Provide the [x, y] coordinate of the cell's center where the given text is located.  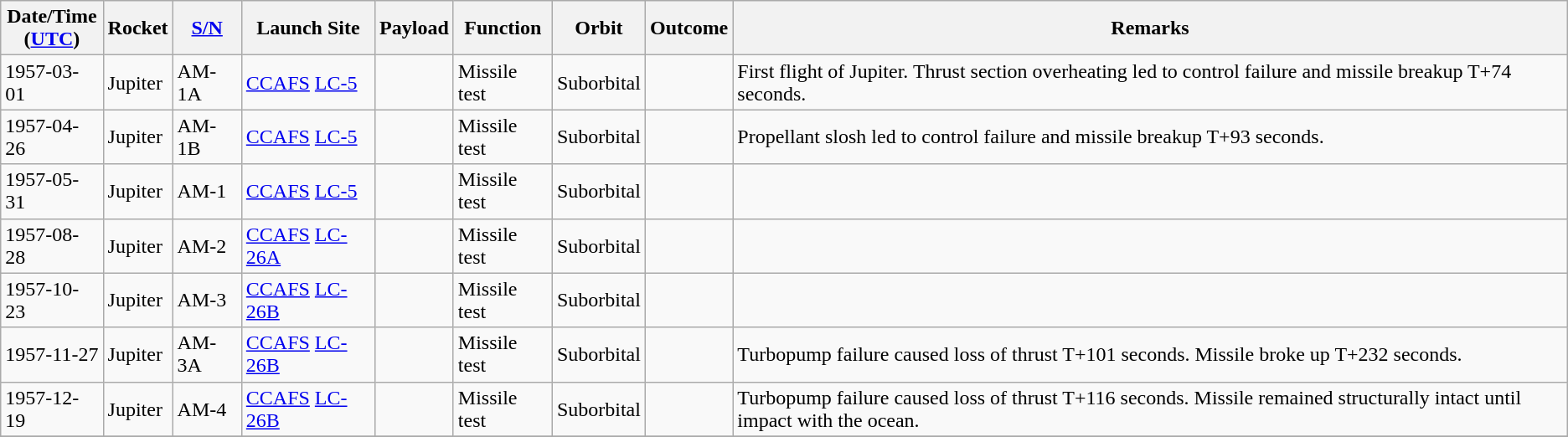
1957-11-27 [52, 355]
CCAFS LC-26A [308, 246]
Turbopump failure caused loss of thrust T+116 seconds. Missile remained structurally intact until impact with the ocean. [1150, 409]
1957-05-31 [52, 191]
1957-12-19 [52, 409]
Turbopump failure caused loss of thrust T+101 seconds. Missile broke up T+232 seconds. [1150, 355]
Orbit [598, 28]
1957-04-26 [52, 137]
Rocket [137, 28]
AM-4 [207, 409]
AM-1 [207, 191]
Launch Site [308, 28]
AM-1A [207, 82]
AM-3A [207, 355]
Function [503, 28]
First flight of Jupiter. Thrust section overheating led to control failure and missile breakup T+74 seconds. [1150, 82]
1957-10-23 [52, 300]
Payload [415, 28]
Date/Time(UTC) [52, 28]
1957-03-01 [52, 82]
AM-2 [207, 246]
Outcome [689, 28]
S/N [207, 28]
Propellant slosh led to control failure and missile breakup T+93 seconds. [1150, 137]
AM-1B [207, 137]
1957-08-28 [52, 246]
AM-3 [207, 300]
Remarks [1150, 28]
